Search for the cell housing the specified text and yield its [X, Y] center coordinate. 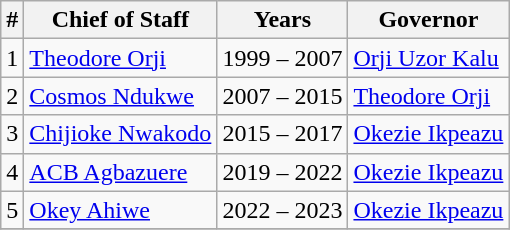
1999 – 2007 [282, 58]
# [12, 20]
3 [12, 134]
Chijioke Nwakodo [120, 134]
Governor [428, 20]
Orji Uzor Kalu [428, 58]
Chief of Staff [120, 20]
Okey Ahiwe [120, 210]
2 [12, 96]
5 [12, 210]
1 [12, 58]
Cosmos Ndukwe [120, 96]
4 [12, 172]
Years [282, 20]
2007 – 2015 [282, 96]
2015 – 2017 [282, 134]
2022 – 2023 [282, 210]
2019 – 2022 [282, 172]
ACB Agbazuere [120, 172]
